Capture the cell that displays the provided text and extract its (X, Y) central coordinate. 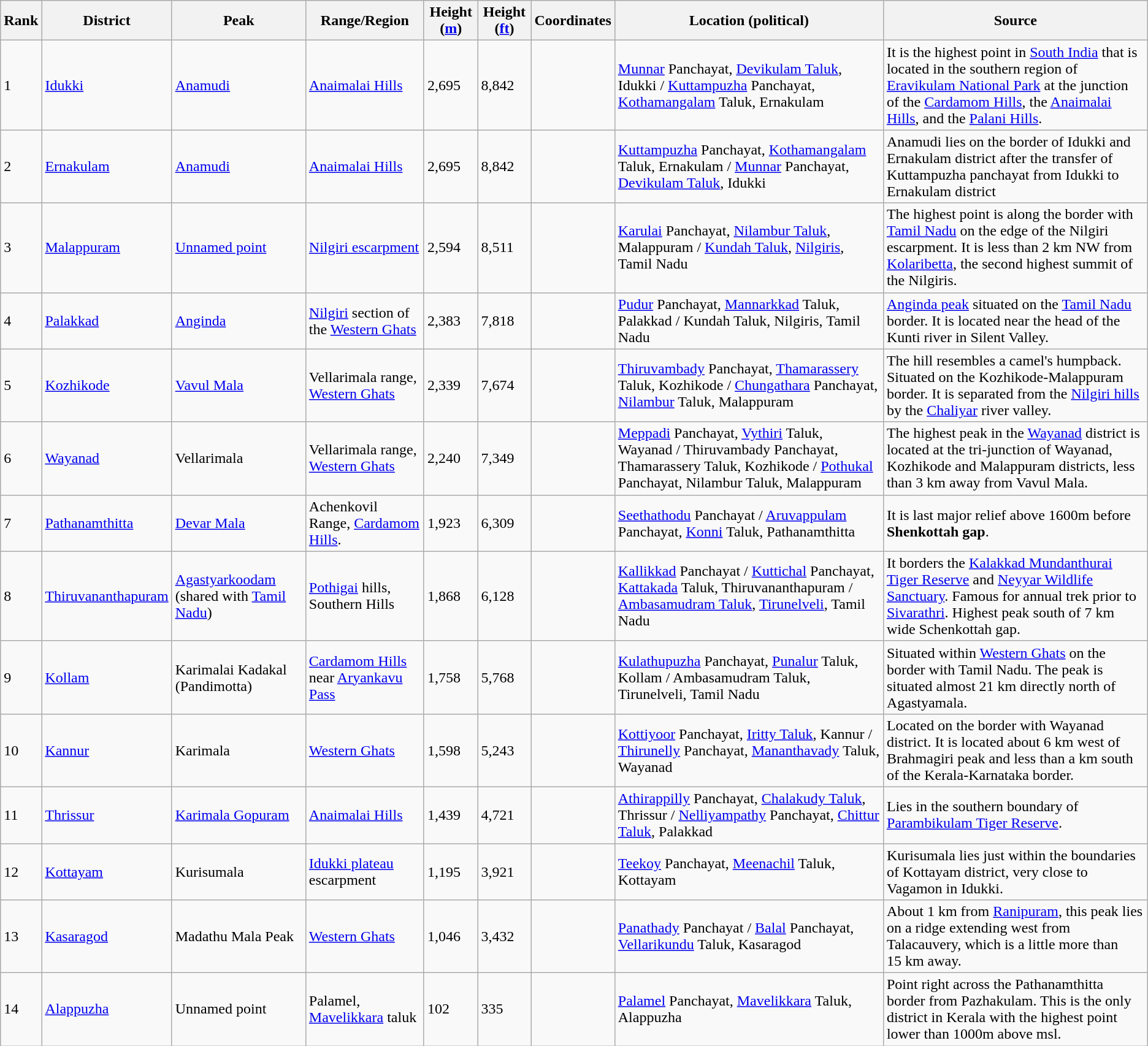
Vavul Mala (239, 385)
2,339 (451, 385)
5 (21, 385)
1,195 (451, 872)
It is last major relief above 1600m before Shenkottah gap. (1016, 523)
Lies in the southern boundary of Parambikulam Tiger Reserve. (1016, 815)
Thiruvananthapuram (107, 596)
Nilgiri escarpment (364, 248)
Anginda peak situated on the Tamil Nadu border. It is located near the head of the Kunti river in Silent Valley. (1016, 321)
2 (21, 167)
7,349 (504, 459)
Palakkad (107, 321)
Thrissur (107, 815)
Situated within Western Ghats on the border with Tamil Nadu. The peak is situated almost 21 km directly north of Agastyamala. (1016, 677)
3,432 (504, 937)
1,046 (451, 937)
Kulathupuzha Panchayat, Punalur Taluk, Kollam / Ambasamudram Taluk, Tirunelveli, Tamil Nadu (749, 677)
Anamudi lies on the border of Idukki and Ernakulam district after the transfer of Kuttampuzha panchayat from Idukki to Ernakulam district (1016, 167)
7,818 (504, 321)
2,240 (451, 459)
1,598 (451, 750)
Height (m) (451, 21)
Palamel, Mavelikkara taluk (364, 1009)
Peak (239, 21)
Agastyarkoodam (shared with Tamil Nadu) (239, 596)
3 (21, 248)
Kurisumala lies just within the boundaries of Kottayam district, very close to Vagamon in Idukki. (1016, 872)
Karimalai Kadakal (Pandimotta) (239, 677)
1 (21, 85)
Kuttampuzha Panchayat, Kothamangalam Taluk, Ernakulam / Munnar Panchayat, Devikulam Taluk, Idukki (749, 167)
Kannur (107, 750)
About 1 km from Ranipuram, this peak lies on a ridge extending west from Talacauvery, which is a little more than 15 km away. (1016, 937)
1,868 (451, 596)
Kasaragod (107, 937)
7,674 (504, 385)
8,511 (504, 248)
Kollam (107, 677)
10 (21, 750)
2,383 (451, 321)
Kozhikode (107, 385)
Devar Mala (239, 523)
14 (21, 1009)
Athirappilly Panchayat, Chalakudy Taluk, Thrissur / Nelliyampathy Panchayat, Chittur Taluk, Palakkad (749, 815)
Height (ft) (504, 21)
Alappuzha (107, 1009)
Panathady Panchayat / Balal Panchayat, Vellarikundu Taluk, Kasaragod (749, 937)
Karulai Panchayat, Nilambur Taluk, Malappuram / Kundah Taluk, Nilgiris, Tamil Nadu (749, 248)
7 (21, 523)
Kallikkad Panchayat / Kuttichal Panchayat, Kattakada Taluk, Thiruvananthapuram / Ambasamudram Taluk, Tirunelveli, Tamil Nadu (749, 596)
9 (21, 677)
Pathanamthitta (107, 523)
Point right across the Pathanamthitta border from Pazhakulam. This is the only district in Kerala with the highest point lower than 1000m above msl. (1016, 1009)
Rank (21, 21)
Pothigai hills, Southern Hills (364, 596)
6,309 (504, 523)
13 (21, 937)
1,923 (451, 523)
Teekoy Panchayat, Meenachil Taluk, Kottayam (749, 872)
Idukki plateau escarpment (364, 872)
Seethathodu Panchayat / Aruvappulam Panchayat, Konni Taluk, Pathanamthitta (749, 523)
1,439 (451, 815)
4 (21, 321)
Coordinates (573, 21)
6,128 (504, 596)
Kottiyoor Panchayat, Iritty Taluk, Kannur / Thirunelly Panchayat, Mananthavady Taluk, Wayanad (749, 750)
Meppadi Panchayat, Vythiri Taluk, Wayanad / Thiruvambady Panchayat, Thamarassery Taluk, Kozhikode / Pothukal Panchayat, Nilambur Taluk, Malappuram (749, 459)
335 (504, 1009)
Ernakulam (107, 167)
Achenkovil Range, Cardamom Hills. (364, 523)
6 (21, 459)
2,594 (451, 248)
Munnar Panchayat, Devikulam Taluk, Idukki / Kuttampuzha Panchayat, Kothamangalam Taluk, Ernakulam (749, 85)
Kottayam (107, 872)
Thiruvambady Panchayat, Thamarassery Taluk, Kozhikode / Chungathara Panchayat, Nilambur Taluk, Malappuram (749, 385)
Vellarimala (239, 459)
5,243 (504, 750)
102 (451, 1009)
8 (21, 596)
Malappuram (107, 248)
12 (21, 872)
Idukki (107, 85)
Source (1016, 21)
3,921 (504, 872)
Karimala Gopuram (239, 815)
1,758 (451, 677)
Pudur Panchayat, Mannarkkad Taluk, Palakkad / Kundah Taluk, Nilgiris, Tamil Nadu (749, 321)
Madathu Mala Peak (239, 937)
Cardamom Hills near Aryankavu Pass (364, 677)
11 (21, 815)
Nilgiri section of the Western Ghats (364, 321)
Palamel Panchayat, Mavelikkara Taluk, Alappuzha (749, 1009)
Location (political) (749, 21)
4,721 (504, 815)
Kurisumala (239, 872)
Anginda (239, 321)
Wayanad (107, 459)
Range/Region (364, 21)
Karimala (239, 750)
District (107, 21)
5,768 (504, 677)
